Identify which cell holds the provided text, then report its [X, Y] central coordinate. 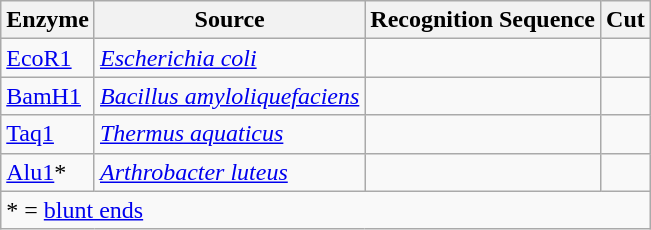
EcoR1 [48, 58]
* = blunt ends [326, 210]
Bacillus amyloliquefaciens [229, 96]
Escherichia coli [229, 58]
BamH1 [48, 96]
Source [229, 20]
Cut [626, 20]
Recognition Sequence [483, 20]
Thermus aquaticus [229, 134]
Taq1 [48, 134]
Enzyme [48, 20]
Arthrobacter luteus [229, 172]
Alu1* [48, 172]
